Pinpoint the cell where the given text exists, returning its [X, Y] midpoint coordinate. 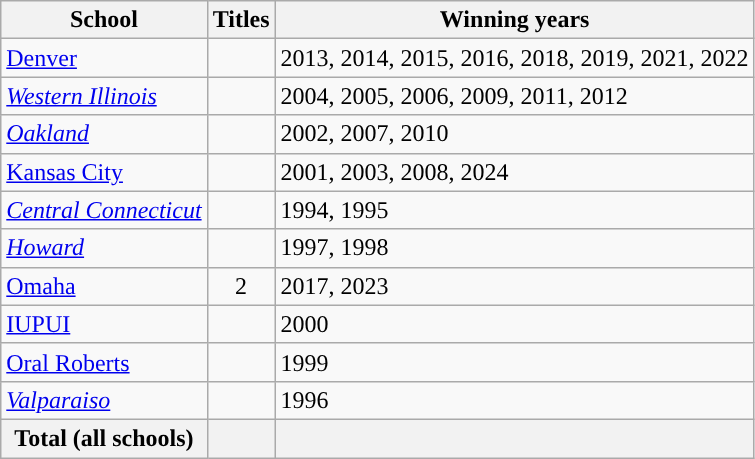
1996 [514, 400]
School [104, 20]
Denver [104, 58]
Total (all schools) [104, 438]
Oral Roberts [104, 362]
Omaha [104, 286]
Titles [241, 20]
1997, 1998 [514, 248]
2017, 2023 [514, 286]
Howard [104, 248]
1994, 1995 [514, 210]
2001, 2003, 2008, 2024 [514, 172]
Western Illinois [104, 96]
2 [241, 286]
Oakland [104, 134]
2004, 2005, 2006, 2009, 2011, 2012 [514, 96]
2002, 2007, 2010 [514, 134]
Winning years [514, 20]
Kansas City [104, 172]
Valparaiso [104, 400]
Central Connecticut [104, 210]
2013, 2014, 2015, 2016, 2018, 2019, 2021, 2022 [514, 58]
1999 [514, 362]
IUPUI [104, 324]
2000 [514, 324]
